Extract the [X, Y] coordinate from the center of the cell holding the provided text.  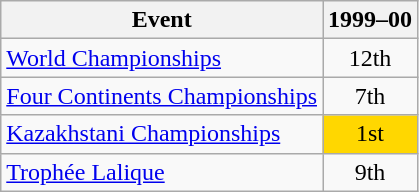
1st [370, 134]
Four Continents Championships [162, 96]
Kazakhstani Championships [162, 134]
Trophée Lalique [162, 172]
World Championships [162, 58]
Event [162, 20]
1999–00 [370, 20]
12th [370, 58]
9th [370, 172]
7th [370, 96]
